Find where the given text appears and provide that cell's center as [x, y] coordinate. 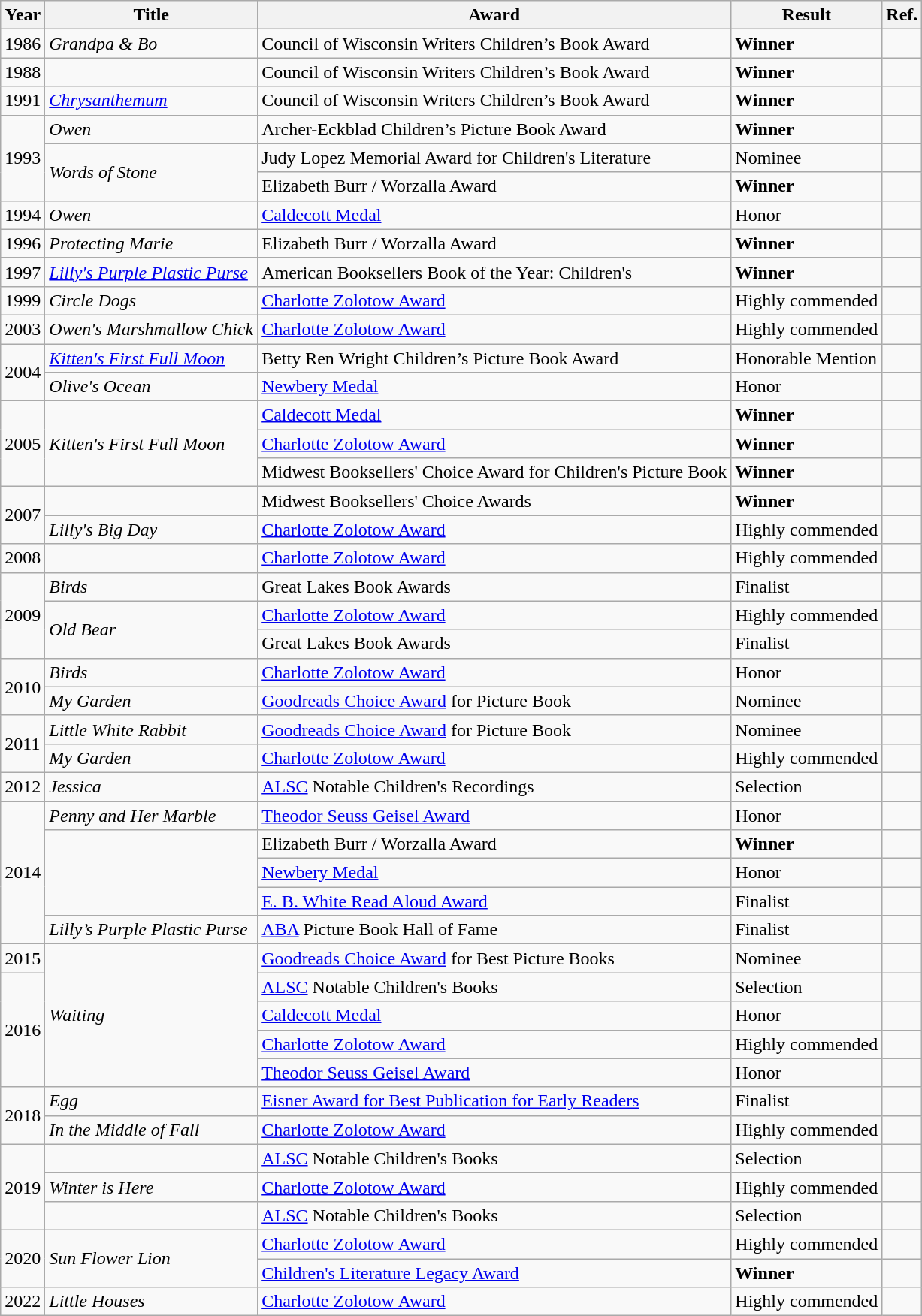
Judy Lopez Memorial Award for Children's Literature [494, 158]
Lilly's Purple Plastic Purse [152, 272]
American Booksellers Book of the Year: Children's [494, 272]
Lilly’s Purple Plastic Purse [152, 930]
Owen's Marshmallow Chick [152, 329]
Egg [152, 1101]
2011 [23, 744]
2003 [23, 329]
2015 [23, 958]
1993 [23, 158]
Result [807, 15]
Ref. [902, 15]
1997 [23, 272]
1999 [23, 300]
1996 [23, 243]
2020 [23, 1258]
ABA Picture Book Hall of Fame [494, 930]
Little White Rabbit [152, 729]
ALSC Notable Children's Recordings [494, 786]
Archer-Eckblad Children’s Picture Book Award [494, 129]
2022 [23, 1302]
Betty Ren Wright Children’s Picture Book Award [494, 358]
2008 [23, 558]
Olive's Ocean [152, 387]
2014 [23, 872]
Year [23, 15]
Jessica [152, 786]
Sun Flower Lion [152, 1258]
Chrysanthemum [152, 101]
Old Bear [152, 629]
Honorable Mention [807, 358]
2018 [23, 1115]
Children's Literature Legacy Award [494, 1273]
2012 [23, 786]
Penny and Her Marble [152, 815]
Little Houses [152, 1302]
1988 [23, 72]
2005 [23, 444]
Grandpa & Bo [152, 44]
2004 [23, 373]
2010 [23, 687]
1991 [23, 101]
2009 [23, 615]
2019 [23, 1187]
Midwest Booksellers' Choice Award for Children's Picture Book [494, 472]
Lilly's Big Day [152, 530]
In the Middle of Fall [152, 1130]
Waiting [152, 1016]
2007 [23, 515]
1994 [23, 215]
Words of Stone [152, 172]
Title [152, 15]
Midwest Booksellers' Choice Awards [494, 501]
Award [494, 15]
Eisner Award for Best Publication for Early Readers [494, 1101]
Goodreads Choice Award for Best Picture Books [494, 958]
Protecting Marie [152, 243]
2016 [23, 1030]
1986 [23, 44]
Winter is Here [152, 1187]
E. B. White Read Aloud Award [494, 901]
Circle Dogs [152, 300]
